Pinpoint the cell where the given text exists, returning its (x, y) midpoint coordinate. 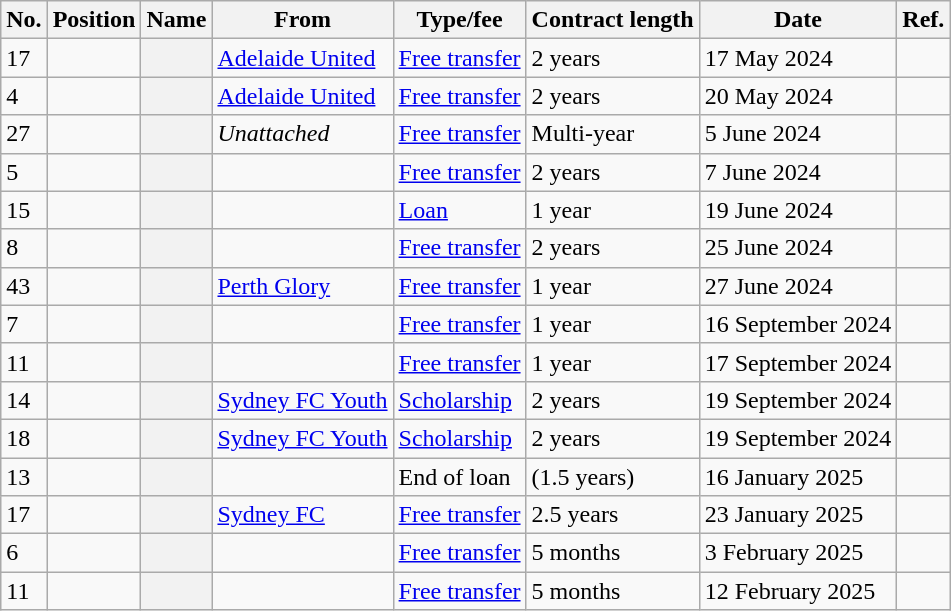
(1.5 years) (612, 477)
19 June 2024 (798, 210)
Loan (460, 210)
13 (24, 477)
20 May 2024 (798, 96)
Sydney FC (302, 515)
16 September 2024 (798, 324)
Position (94, 20)
27 (24, 134)
7 June 2024 (798, 172)
5 (24, 172)
3 February 2025 (798, 553)
25 June 2024 (798, 248)
From (302, 20)
Name (176, 20)
Multi-year (612, 134)
7 (24, 324)
23 January 2025 (798, 515)
5 June 2024 (798, 134)
18 (24, 438)
Contract length (612, 20)
6 (24, 553)
15 (24, 210)
17 May 2024 (798, 58)
No. (24, 20)
12 February 2025 (798, 591)
16 January 2025 (798, 477)
14 (24, 400)
43 (24, 286)
2.5 years (612, 515)
Ref. (924, 20)
End of loan (460, 477)
8 (24, 248)
17 September 2024 (798, 362)
4 (24, 96)
Unattached (302, 134)
27 June 2024 (798, 286)
Date (798, 20)
Type/fee (460, 20)
Perth Glory (302, 286)
